Find where the given text appears and provide that cell's center as (x, y) coordinate. 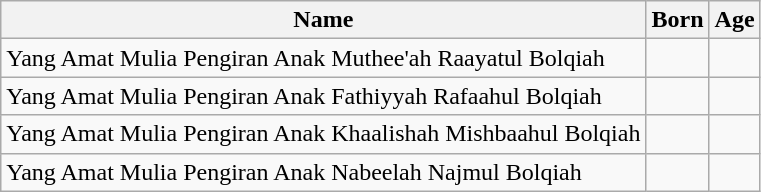
Yang Amat Mulia Pengiran Anak Nabeelah Najmul Bolqiah (324, 172)
Yang Amat Mulia Pengiran Anak Fathiyyah Rafaahul Bolqiah (324, 96)
Born (678, 20)
Yang Amat Mulia Pengiran Anak Khaalishah Mishbaahul Bolqiah (324, 134)
Age (734, 20)
Yang Amat Mulia Pengiran Anak Muthee'ah Raayatul Bolqiah (324, 58)
Name (324, 20)
